Locate the cell with the specified text and output its (X, Y) center coordinate. 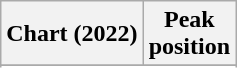
Peakposition (189, 34)
Chart (2022) (72, 34)
